Identify which cell holds the provided text, then report its [X, Y] central coordinate. 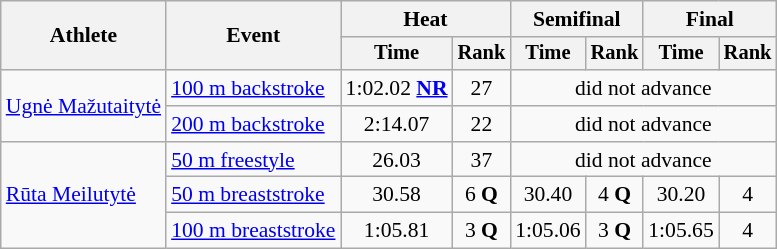
Athlete [84, 36]
4 Q [615, 195]
Semifinal [576, 19]
30.40 [548, 195]
1:02.02 NR [397, 88]
2:14.07 [397, 124]
50 m freestyle [253, 160]
Event [253, 36]
30.20 [680, 195]
6 Q [482, 195]
1:05.65 [680, 231]
Ugnė Mažutaitytė [84, 106]
1:05.81 [397, 231]
50 m breaststroke [253, 195]
Heat [426, 19]
22 [482, 124]
200 m backstroke [253, 124]
1:05.06 [548, 231]
27 [482, 88]
26.03 [397, 160]
100 m breaststroke [253, 231]
37 [482, 160]
30.58 [397, 195]
Final [710, 19]
100 m backstroke [253, 88]
Rūta Meilutytė [84, 196]
